Find where the given text appears and provide that cell's center as (x, y) coordinate. 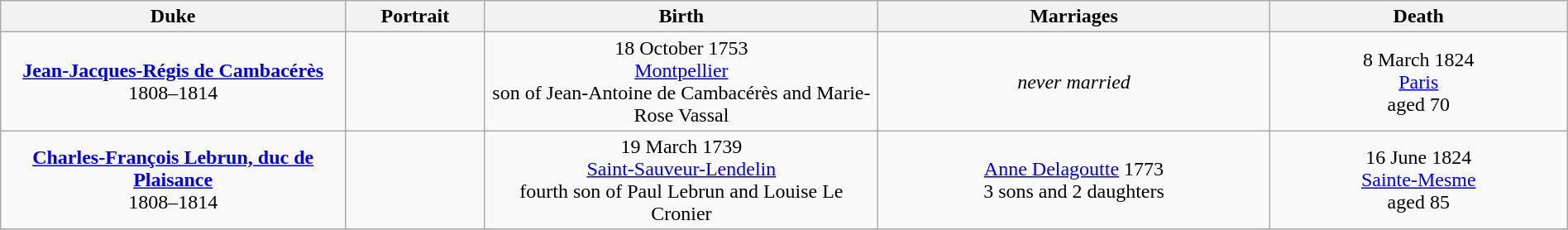
Death (1418, 17)
Marriages (1074, 17)
8 March 1824Parisaged 70 (1418, 81)
Duke (174, 17)
18 October 1753Montpellier son of Jean-Antoine de Cambacérès and Marie-Rose Vassal (681, 81)
16 June 1824Sainte-Mesmeaged 85 (1418, 180)
Portrait (415, 17)
Charles-François Lebrun, duc de Plaisance1808–1814 (174, 180)
19 March 1739 Saint-Sauveur-Lendelin fourth son of Paul Lebrun and Louise Le Cronier (681, 180)
Jean-Jacques-Régis de Cambacérès1808–1814 (174, 81)
never married (1074, 81)
Birth (681, 17)
Anne Delagoutte 17733 sons and 2 daughters (1074, 180)
